Scan for the cell matching the given text and deliver its [x, y] coordinate at center. 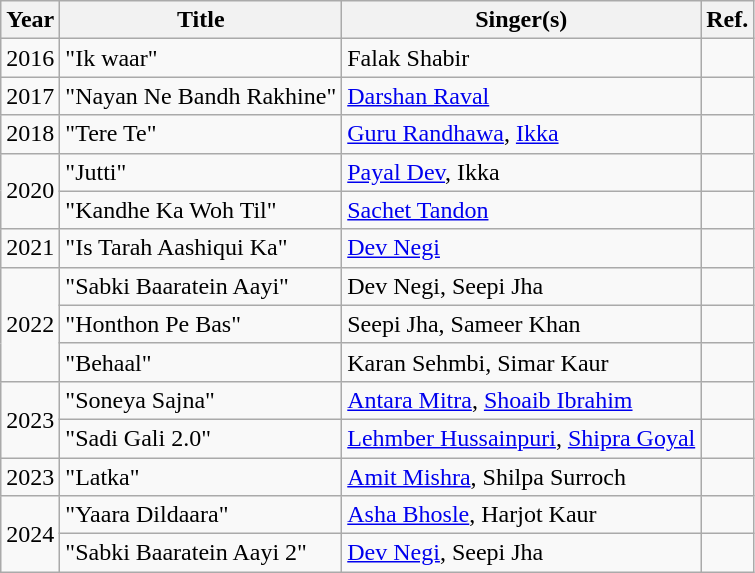
"Is Tarah Aashiqui Ka" [201, 248]
Falak Shabir [522, 58]
Lehmber Hussainpuri, Shipra Goyal [522, 438]
2018 [30, 134]
"Soneya Sajna" [201, 400]
"Honthon Pe Bas" [201, 324]
"Nayan Ne Bandh Rakhine" [201, 96]
Antara Mitra, Shoaib Ibrahim [522, 400]
Amit Mishra, Shilpa Surroch [522, 477]
2017 [30, 96]
2020 [30, 191]
"Behaal" [201, 362]
2022 [30, 324]
"Jutti" [201, 172]
"Kandhe Ka Woh Til" [201, 210]
Singer(s) [522, 20]
"Sabki Baaratein Aayi" [201, 286]
Karan Sehmbi, Simar Kaur [522, 362]
2021 [30, 248]
Asha Bhosle, Harjot Kaur [522, 515]
"Yaara Dildaara" [201, 515]
2024 [30, 534]
Seepi Jha, Sameer Khan [522, 324]
Year [30, 20]
"Latka" [201, 477]
Payal Dev, Ikka [522, 172]
Dev Negi [522, 248]
Title [201, 20]
Ref. [728, 20]
2016 [30, 58]
Darshan Raval [522, 96]
"Tere Te" [201, 134]
Guru Randhawa, Ikka [522, 134]
"Ik waar" [201, 58]
Sachet Tandon [522, 210]
"Sadi Gali 2.0" [201, 438]
"Sabki Baaratein Aayi 2" [201, 553]
